Pinpoint the cell where the given text exists, returning its (X, Y) midpoint coordinate. 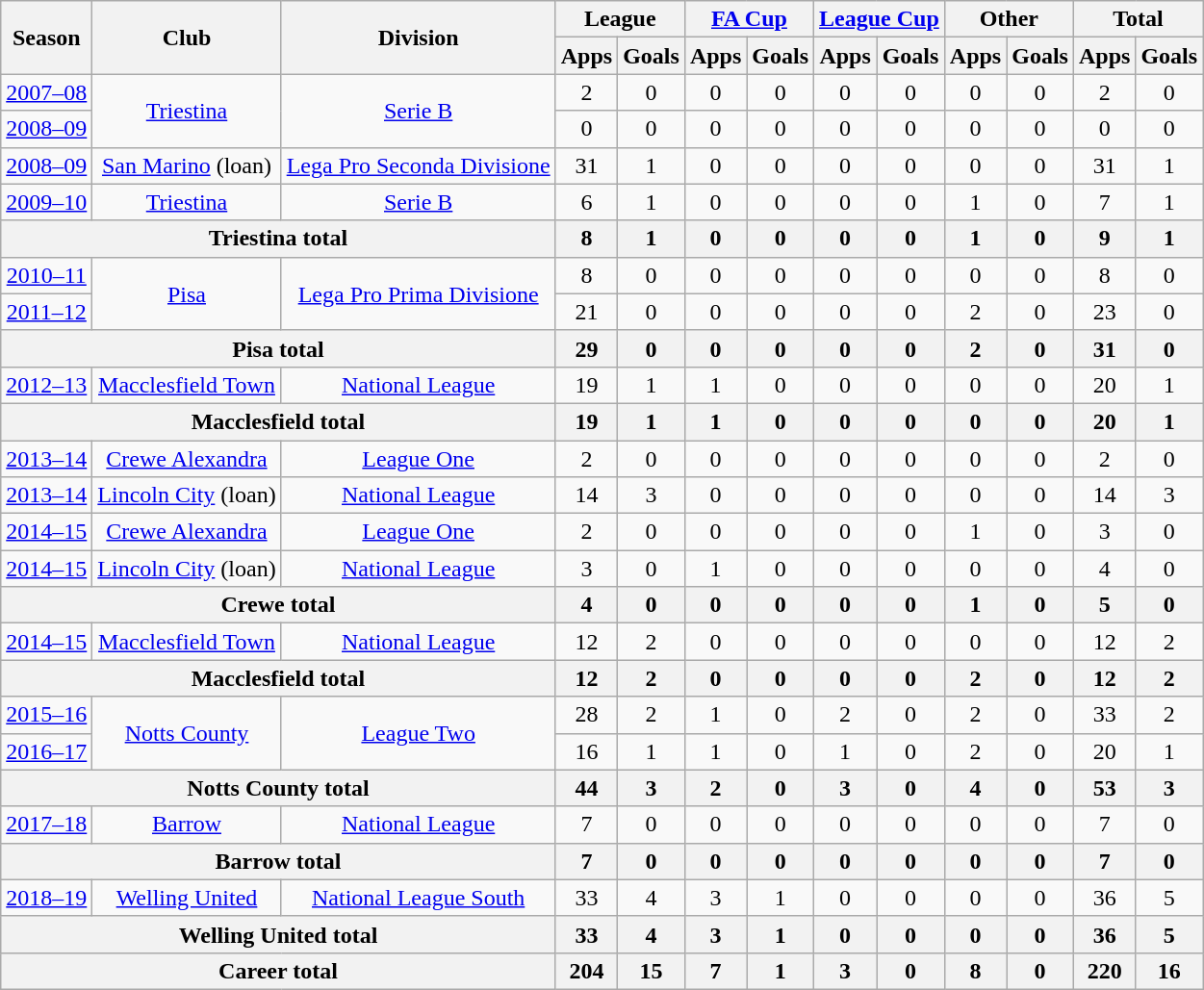
2012–13 (46, 385)
29 (586, 348)
Crewe total (278, 605)
15 (652, 971)
28 (586, 715)
9 (1104, 239)
San Marino (loan) (187, 165)
2009–10 (46, 202)
2010–11 (46, 275)
2007–08 (46, 92)
League Cup (880, 19)
League Two (418, 733)
Career total (278, 971)
2011–12 (46, 312)
Pisa (187, 293)
220 (1104, 971)
Triestina total (278, 239)
2015–16 (46, 715)
44 (586, 788)
National League South (418, 898)
23 (1104, 312)
Club (187, 38)
Lega Pro Prima Divisione (418, 293)
Notts County (187, 733)
Welling United (187, 898)
2018–19 (46, 898)
6 (586, 202)
53 (1104, 788)
2016–17 (46, 751)
204 (586, 971)
Total (1138, 19)
Season (46, 38)
21 (586, 312)
League (620, 19)
Barrow (187, 825)
Other (1009, 19)
2017–18 (46, 825)
Barrow total (278, 861)
Welling United total (278, 934)
Division (418, 38)
Notts County total (278, 788)
Lega Pro Seconda Divisione (418, 165)
Pisa total (278, 348)
FA Cup (749, 19)
